Identify which cell holds the provided text, then report its (X, Y) central coordinate. 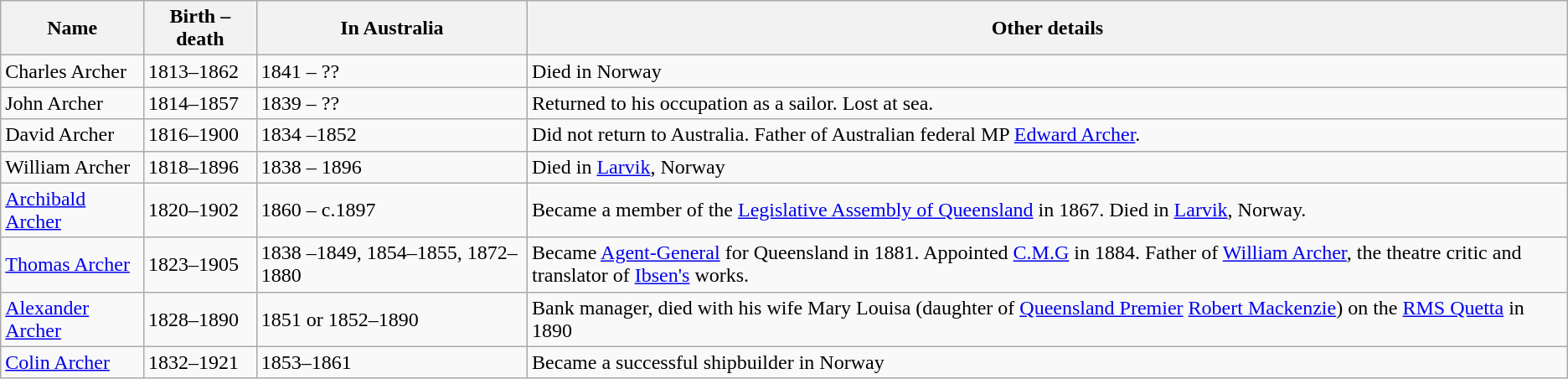
1814–1857 (201, 103)
1813–1862 (201, 71)
Name (72, 29)
Birth – death (201, 29)
Bank manager, died with his wife Mary Louisa (daughter of Queensland Premier Robert Mackenzie) on the RMS Quetta in 1890 (1048, 319)
Colin Archer (72, 362)
1860 – c.1897 (392, 210)
Became Agent-General for Queensland in 1881. Appointed C.M.G in 1884. Father of William Archer, the theatre critic and translator of Ibsen's works. (1048, 265)
Thomas Archer (72, 265)
1832–1921 (201, 362)
Archibald Archer (72, 210)
Died in Larvik, Norway (1048, 167)
1820–1902 (201, 210)
1838 –1849, 1854–1855, 1872–1880 (392, 265)
Alexander Archer (72, 319)
1816–1900 (201, 135)
Became a member of the Legislative Assembly of Queensland in 1867. Died in Larvik, Norway. (1048, 210)
1834 –1852 (392, 135)
John Archer (72, 103)
1853–1861 (392, 362)
Other details (1048, 29)
David Archer (72, 135)
1828–1890 (201, 319)
Charles Archer (72, 71)
In Australia (392, 29)
1839 – ?? (392, 103)
1851 or 1852–1890 (392, 319)
Did not return to Australia. Father of Australian federal MP Edward Archer. (1048, 135)
Became a successful shipbuilder in Norway (1048, 362)
1841 – ?? (392, 71)
Died in Norway (1048, 71)
1818–1896 (201, 167)
1823–1905 (201, 265)
1838 – 1896 (392, 167)
Returned to his occupation as a sailor. Lost at sea. (1048, 103)
William Archer (72, 167)
